Output the (X, Y) coordinate of the center of the cell containing the given text.  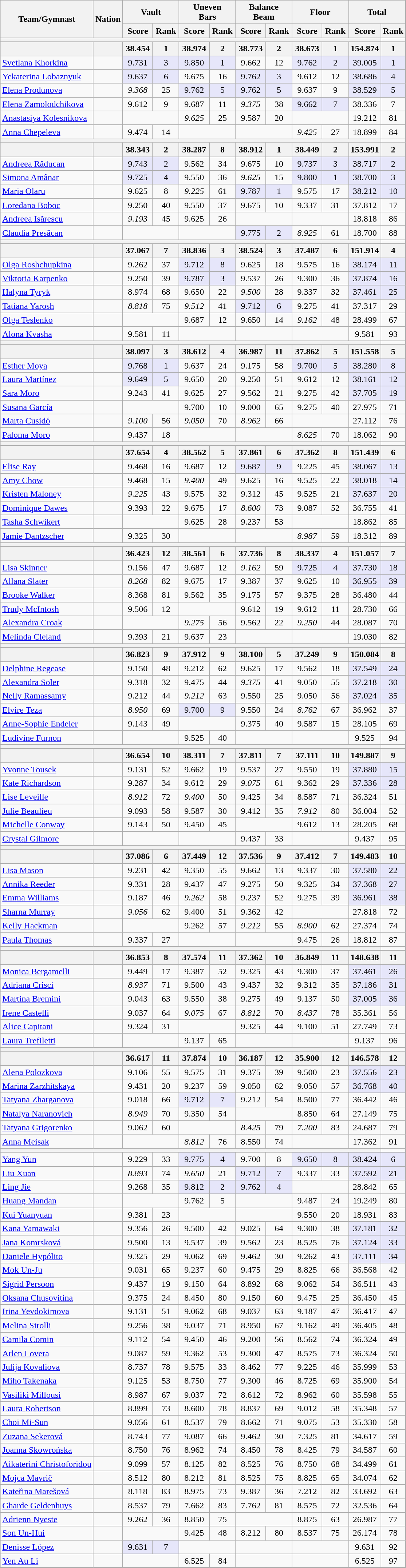
36.849 (307, 957)
36.961 (365, 898)
85 (393, 522)
37.549 (365, 668)
28.842 (365, 1187)
8.875 (307, 1519)
Lisa Skinner (47, 567)
9.812 (194, 1187)
8.462 (251, 1367)
38.100 (251, 654)
Mojca Mavrič (47, 1478)
38.836 (194, 251)
36.962 (365, 710)
8.562 (307, 1339)
9.125 (138, 1381)
Allana Slater (47, 581)
32.536 (365, 1505)
Olga Teslenko (47, 320)
Melinda Cleland (47, 637)
27.112 (365, 421)
Annika Reeder (47, 884)
9.243 (138, 393)
Yen Au Li (47, 1561)
Maria Olaru (47, 191)
37.574 (194, 957)
Anna Meisak (47, 1141)
Laura Martínez (47, 379)
Jana Komrsková (47, 1242)
36.853 (138, 957)
Laura Robertson (47, 1409)
9.743 (138, 163)
38.067 (365, 466)
Alice Capitani (47, 1027)
8.125 (194, 1464)
Kate Richardson (47, 783)
9.193 (138, 219)
8.625 (307, 435)
28.105 (365, 724)
36.755 (365, 508)
38.212 (365, 191)
Choi Mi-Sun (47, 1422)
37.317 (365, 306)
9.506 (138, 609)
36.511 (365, 1284)
8.837 (251, 1409)
Nelly Ramassamy (47, 696)
Mok Un-Ju (47, 1270)
37.024 (365, 696)
8.762 (307, 710)
Amy Chow (47, 480)
38.280 (365, 366)
37.086 (138, 856)
9.431 (138, 1086)
Oksana Chusovitina (47, 1298)
18.931 (365, 1215)
Laura Trefiletti (47, 1040)
9.268 (138, 1187)
8.725 (307, 1381)
9.231 (138, 870)
9.043 (138, 999)
33.692 (365, 1492)
90 (393, 435)
Huang Mandan (47, 1201)
36.187 (251, 1058)
Floor (320, 12)
Adriana Crisci (47, 985)
Alona Kvasha (47, 334)
38.561 (194, 553)
18.700 (365, 233)
Yekaterina Lobaznyuk (47, 76)
Esther Moya (47, 366)
Claudia Presăcan (47, 233)
Loredana Boboc (47, 205)
8.368 (138, 595)
38.717 (365, 163)
37.249 (307, 654)
38.097 (138, 351)
Aikaterini Christoforidou (47, 1464)
36.423 (138, 553)
28.205 (365, 825)
8.893 (138, 1173)
38.454 (138, 49)
9.324 (138, 1027)
93 (393, 334)
Anne-Sophie Endeler (47, 724)
37.181 (365, 1229)
95 (393, 839)
Martina Bremini (47, 999)
Alexandra Croak (47, 623)
8.949 (138, 1114)
Svetlana Khorkina (47, 63)
Tatyana Grigorenko (47, 1127)
Team/Gymnast (47, 19)
9.012 (307, 1409)
37.862 (307, 351)
153.991 (365, 150)
35.348 (365, 1409)
37.005 (365, 999)
Simona Amânar (47, 178)
36.004 (365, 811)
Adrienn Nyeste (47, 1519)
9.356 (138, 1229)
Irene Castelli (47, 1013)
8.912 (138, 797)
Nation (108, 19)
37.218 (365, 682)
Elena Zamolodchikova (47, 104)
7.325 (307, 1436)
9.200 (251, 1339)
38.449 (307, 150)
Yang Yun (47, 1159)
8.925 (307, 233)
9.031 (138, 1270)
27.818 (365, 912)
38.524 (251, 251)
37.449 (194, 856)
87 (393, 939)
Gharde Geldenhuys (47, 1505)
Natalya Naranovich (47, 1114)
151.057 (365, 553)
8.937 (138, 985)
9.731 (138, 63)
9.287 (138, 783)
154.874 (365, 49)
34.499 (365, 1464)
37.811 (251, 755)
Irina Yevdokimova (47, 1312)
Yvonne Tousek (47, 769)
Jamie Dantzscher (47, 536)
9.318 (138, 682)
Olga Roshchupkina (47, 264)
18.312 (365, 536)
Tatyana Zharganova (47, 1100)
Dominique Dawes (47, 508)
Kui Yuanyuan (47, 1215)
7.200 (307, 1127)
Paloma Moro (47, 435)
146.578 (365, 1058)
37.705 (365, 393)
38.562 (194, 453)
Liu Xuan (47, 1173)
9.112 (138, 1339)
Anna Chepeleva (47, 132)
92 (393, 1547)
Tasha Schwikert (47, 522)
36.768 (365, 1086)
36.955 (365, 581)
37.412 (307, 856)
9.099 (138, 1464)
9.512 (194, 306)
9.106 (138, 1072)
Andreea Răducan (47, 163)
150.084 (365, 654)
9.737 (307, 163)
36.987 (251, 351)
37.637 (365, 494)
9.412 (251, 811)
Alena Polozkova (47, 1072)
Monica Bergamelli (47, 971)
Elvire Teza (47, 710)
27.149 (365, 1114)
8.662 (251, 1422)
18.862 (365, 522)
28.499 (365, 320)
91 (393, 1141)
8.550 (251, 1141)
38.686 (365, 76)
37.912 (194, 654)
BalanceBeam (264, 12)
36.450 (365, 1298)
151.914 (365, 251)
7.912 (307, 811)
151.439 (365, 453)
Vasiliki Millousi (47, 1394)
9.381 (138, 1215)
7.762 (251, 1505)
37.654 (138, 453)
Arlen Lovera (47, 1353)
38.773 (251, 49)
9.093 (138, 811)
27.975 (365, 407)
34.617 (365, 1436)
Delphine Regease (47, 668)
35.330 (365, 1422)
Brooke Walker (47, 595)
Lisa Mason (47, 870)
149.887 (365, 755)
Susana García (47, 407)
24.687 (365, 1127)
8.899 (138, 1409)
37.736 (251, 553)
27.749 (365, 1027)
37.812 (365, 205)
Melina Sirolli (47, 1325)
Tatiana Yarosh (47, 306)
Trudy McIntosh (47, 609)
36.568 (365, 1270)
38.161 (365, 379)
36.480 (365, 595)
38.311 (194, 755)
38.018 (365, 480)
19.212 (365, 118)
35.361 (365, 1013)
17.362 (365, 1141)
Vault (151, 12)
7.212 (307, 1492)
Sara Moro (47, 393)
36.823 (138, 654)
Crystal Gilmore (47, 839)
37.880 (365, 769)
Son Un-Hui (47, 1533)
Anastasiya Kolesnikova (47, 118)
38.287 (194, 150)
Denisse López (47, 1547)
19.249 (365, 1201)
18.812 (365, 939)
Lise Leveille (47, 797)
9.025 (251, 1229)
96 (393, 1040)
Andreea Isărescu (47, 219)
Viktoria Karpenko (47, 278)
37.487 (307, 251)
18.818 (365, 219)
8.900 (307, 926)
97 (393, 1561)
8.612 (251, 1394)
35.598 (365, 1394)
36.417 (365, 1312)
38.912 (251, 150)
26.174 (365, 1533)
Halyna Tyryk (47, 292)
38.337 (307, 553)
94 (393, 737)
18.062 (365, 435)
38.612 (194, 351)
Elena Produnova (47, 90)
8.512 (138, 1478)
36.617 (138, 1058)
Camila Comin (47, 1339)
Ling Jie (47, 1187)
35.999 (365, 1367)
37.592 (365, 1173)
37.124 (365, 1242)
9.487 (307, 1201)
8.737 (138, 1367)
36.405 (365, 1325)
19.030 (365, 637)
89 (393, 536)
9.474 (138, 132)
7.662 (194, 1505)
9.649 (138, 379)
8.892 (251, 1284)
38.673 (307, 49)
38.424 (365, 1159)
36.442 (365, 1100)
9.768 (138, 366)
Ludivine Furnon (47, 737)
37.861 (251, 453)
8.743 (138, 1436)
Kana Yamawaki (47, 1229)
9.018 (138, 1100)
34.074 (365, 1478)
Kristen Maloney (47, 494)
UnevenBars (208, 12)
38.700 (365, 178)
27.374 (365, 926)
Sharna Murray (47, 912)
Kateřina Marešová (47, 1492)
Kelly Hackman (47, 926)
37.556 (365, 1072)
39.005 (365, 63)
28.730 (365, 609)
9.229 (138, 1159)
151.558 (365, 351)
38.343 (138, 150)
Emma Williams (47, 898)
86 (393, 219)
37.368 (365, 884)
37.730 (365, 567)
38.529 (365, 90)
18.899 (365, 132)
148.638 (365, 957)
8.437 (307, 1013)
8.500 (307, 1100)
9.850 (194, 63)
36.654 (138, 755)
37.580 (365, 870)
9.800 (307, 178)
37.186 (365, 985)
9.000 (251, 407)
8.587 (307, 797)
38.336 (365, 104)
38.974 (194, 49)
Paula Thomas (47, 939)
9.449 (138, 971)
88 (393, 233)
37.067 (138, 251)
Michelle Conway (47, 825)
Marina Zarzhitskaya (47, 1086)
8.118 (138, 1492)
Marta Cusidó (47, 421)
149.483 (365, 856)
Julie Beaulieu (47, 811)
Daniele Hypólito (47, 1256)
Julija Kovaliova (47, 1367)
8.268 (138, 581)
28.087 (365, 623)
Zuzana Sekerová (47, 1436)
9.156 (138, 567)
Miho Takenaka (47, 1381)
38.174 (365, 264)
8.818 (138, 306)
34.587 (365, 1450)
9.368 (138, 90)
37.336 (365, 783)
8.974 (138, 292)
Sigrid Persoon (47, 1284)
9.331 (138, 884)
9.256 (138, 1325)
8.975 (194, 1492)
37.536 (251, 856)
26.987 (365, 1519)
Joanna Skowrońska (47, 1450)
Total (377, 12)
Alexandra Soler (47, 682)
Elise Ray (47, 466)
